Scan for the cell matching the given text and deliver its [X, Y] coordinate at center. 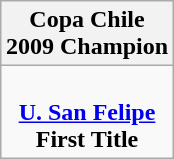
Copa Chile2009 Champion [86, 34]
U. San FelipeFirst Title [86, 112]
